Return the [X, Y] coordinate for the center point of the cell that contains the specified text.  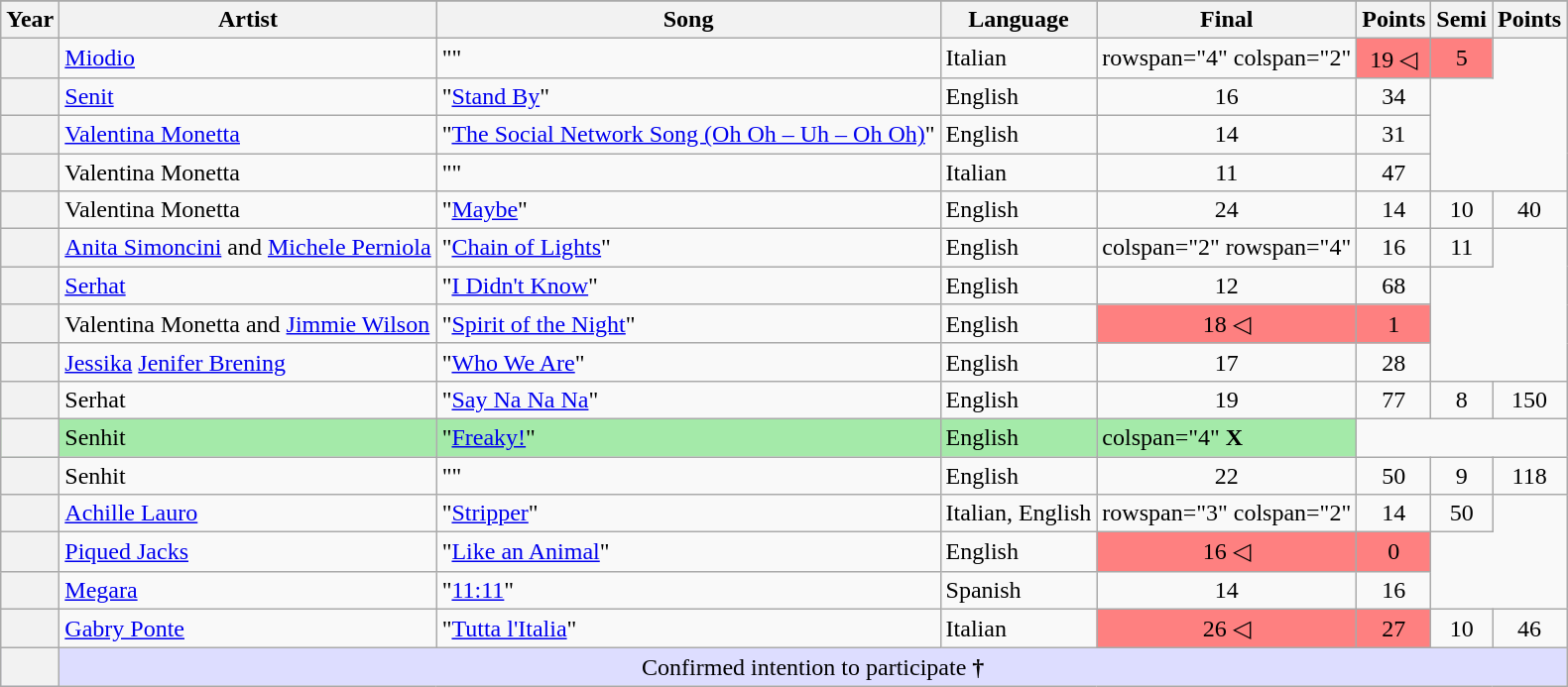
"Tutta l'Italia" [688, 629]
68 [1394, 286]
Jessika Jenifer Brening [248, 362]
1 [1394, 324]
Gabry Ponte [248, 629]
colspan="4" X [1227, 437]
18 ◁ [1227, 324]
0 [1394, 552]
"Say Na Na Na" [688, 400]
12 [1227, 286]
22 [1227, 475]
24 [1227, 210]
118 [1529, 475]
16 ◁ [1227, 552]
Artist [248, 20]
"Who We Are" [688, 362]
9 [1462, 475]
"Freaky!" [688, 437]
77 [1394, 400]
Valentina Monetta and Jimmie Wilson [248, 324]
rowspan="4" colspan="2" [1227, 58]
46 [1529, 629]
Year [30, 20]
19 ◁ [1394, 58]
rowspan="3" colspan="2" [1227, 514]
"The Social Network Song (Oh Oh – Uh – Oh Oh)" [688, 134]
8 [1462, 400]
31 [1394, 134]
Senit [248, 96]
26 ◁ [1227, 629]
Song [688, 20]
Piqued Jacks [248, 552]
Language [1019, 20]
40 [1529, 210]
"Maybe" [688, 210]
19 [1227, 400]
"I Didn't Know" [688, 286]
"Like an Animal" [688, 552]
27 [1394, 629]
Miodio [248, 58]
"Spirit of the Night" [688, 324]
34 [1394, 96]
28 [1394, 362]
Megara [248, 590]
"Chain of Lights" [688, 248]
5 [1462, 58]
Italian, English [1019, 514]
150 [1529, 400]
"Stand By" [688, 96]
17 [1227, 362]
Confirmed intention to participate † [813, 667]
Anita Simoncini and Michele Perniola [248, 248]
Achille Lauro [248, 514]
47 [1394, 172]
Semi [1462, 20]
"Stripper" [688, 514]
"11:11" [688, 590]
colspan="2" rowspan="4" [1227, 248]
Spanish [1019, 590]
Final [1227, 20]
